Return [x, y] of the center of cell containing provided text 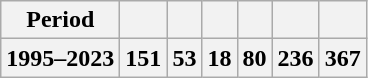
53 [184, 58]
236 [296, 58]
367 [342, 58]
151 [144, 58]
1995–2023 [60, 58]
Period [60, 20]
80 [254, 58]
18 [220, 58]
